Scan for the cell matching the given text and deliver its (X, Y) coordinate at center. 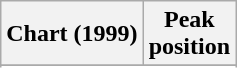
Peakposition (189, 34)
Chart (1999) (72, 34)
